Capture the cell that displays the provided text and extract its (X, Y) central coordinate. 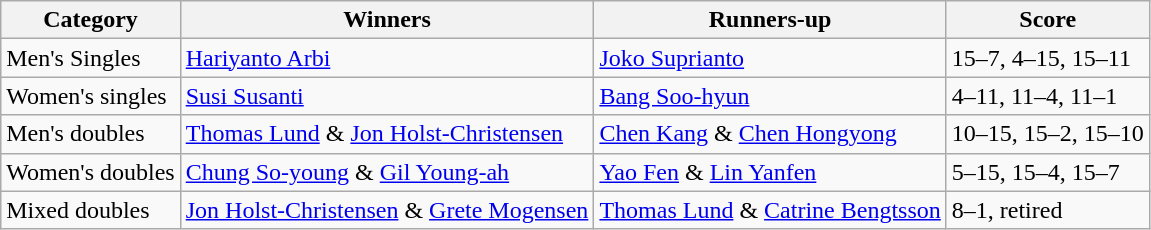
Men's doubles (90, 134)
Bang Soo-hyun (770, 96)
Winners (387, 20)
8–1, retired (1048, 210)
Chen Kang & Chen Hongyong (770, 134)
Susi Susanti (387, 96)
Women's singles (90, 96)
4–11, 11–4, 11–1 (1048, 96)
Joko Suprianto (770, 58)
5–15, 15–4, 15–7 (1048, 172)
Chung So-young & Gil Young-ah (387, 172)
Women's doubles (90, 172)
Score (1048, 20)
Runners-up (770, 20)
Men's Singles (90, 58)
Category (90, 20)
Thomas Lund & Jon Holst-Christensen (387, 134)
15–7, 4–15, 15–11 (1048, 58)
Yao Fen & Lin Yanfen (770, 172)
Jon Holst-Christensen & Grete Mogensen (387, 210)
Hariyanto Arbi (387, 58)
Mixed doubles (90, 210)
10–15, 15–2, 15–10 (1048, 134)
Thomas Lund & Catrine Bengtsson (770, 210)
